Determine the (X, Y) coordinate at the center of the cell enclosing the given text.  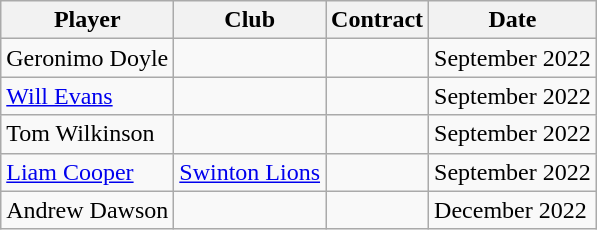
December 2022 (513, 210)
Swinton Lions (250, 172)
Contract (378, 20)
Will Evans (88, 96)
Andrew Dawson (88, 210)
Geronimo Doyle (88, 58)
Date (513, 20)
Club (250, 20)
Player (88, 20)
Tom Wilkinson (88, 134)
Liam Cooper (88, 172)
